Return the (X, Y) coordinate for the center point of the cell that contains the specified text.  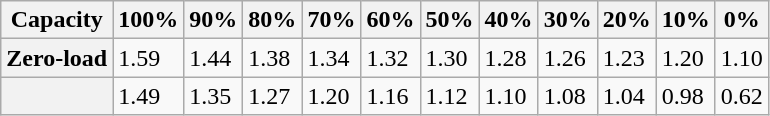
1.38 (272, 58)
90% (214, 20)
30% (568, 20)
20% (626, 20)
1.08 (568, 96)
100% (148, 20)
Zero-load (57, 58)
1.23 (626, 58)
1.27 (272, 96)
0.98 (686, 96)
1.30 (450, 58)
10% (686, 20)
40% (508, 20)
0% (742, 20)
80% (272, 20)
1.44 (214, 58)
1.26 (568, 58)
60% (390, 20)
1.04 (626, 96)
1.59 (148, 58)
1.34 (332, 58)
1.32 (390, 58)
50% (450, 20)
1.16 (390, 96)
1.49 (148, 96)
70% (332, 20)
1.12 (450, 96)
1.28 (508, 58)
1.35 (214, 96)
Capacity (57, 20)
0.62 (742, 96)
